Identify which cell holds the provided text, then report its (X, Y) central coordinate. 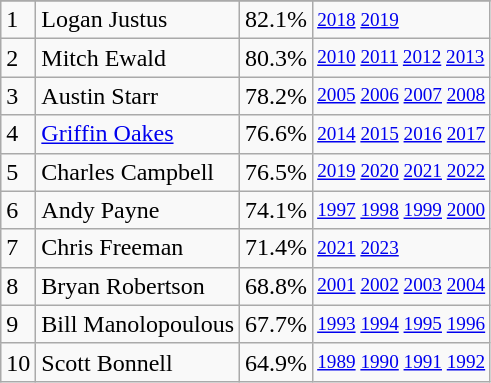
71.4% (276, 248)
80.3% (276, 58)
64.9% (276, 362)
1993 1994 1995 1996 (402, 324)
2005 2006 2007 2008 (402, 96)
Andy Payne (138, 210)
82.1% (276, 20)
4 (18, 134)
67.7% (276, 324)
76.6% (276, 134)
8 (18, 286)
Austin Starr (138, 96)
78.2% (276, 96)
7 (18, 248)
2010 2011 2012 2013 (402, 58)
1997 1998 1999 2000 (402, 210)
1989 1990 1991 1992 (402, 362)
10 (18, 362)
2021 2023 (402, 248)
1 (18, 20)
Scott Bonnell (138, 362)
6 (18, 210)
2019 2020 2021 2022 (402, 172)
Griffin Oakes (138, 134)
2001 2002 2003 2004 (402, 286)
2014 2015 2016 2017 (402, 134)
5 (18, 172)
Mitch Ewald (138, 58)
Bryan Robertson (138, 286)
Charles Campbell (138, 172)
76.5% (276, 172)
2 (18, 58)
68.8% (276, 286)
Bill Manolopoulous (138, 324)
74.1% (276, 210)
Logan Justus (138, 20)
9 (18, 324)
Chris Freeman (138, 248)
2018 2019 (402, 20)
3 (18, 96)
